Capture the cell that displays the provided text and extract its (X, Y) central coordinate. 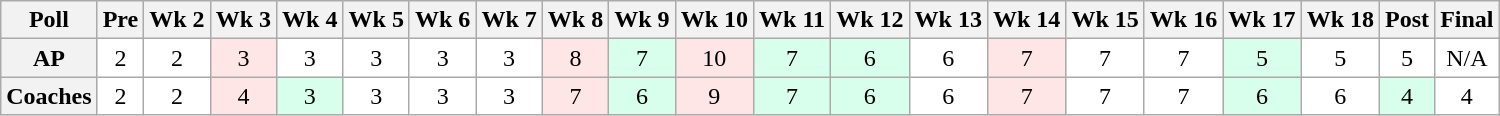
Wk 17 (1262, 20)
Wk 2 (177, 20)
Wk 18 (1340, 20)
Wk 15 (1105, 20)
Wk 7 (509, 20)
N/A (1467, 58)
Post (1408, 20)
Wk 5 (376, 20)
Wk 8 (575, 20)
Pre (120, 20)
10 (714, 58)
Wk 9 (642, 20)
Wk 12 (870, 20)
Wk 10 (714, 20)
Poll (49, 20)
Final (1467, 20)
9 (714, 96)
Wk 14 (1026, 20)
Wk 6 (442, 20)
Wk 11 (792, 20)
Wk 13 (948, 20)
AP (49, 58)
Wk 4 (310, 20)
Coaches (49, 96)
Wk 3 (243, 20)
Wk 16 (1183, 20)
8 (575, 58)
